Find where the given text appears and provide that cell's center as (X, Y) coordinate. 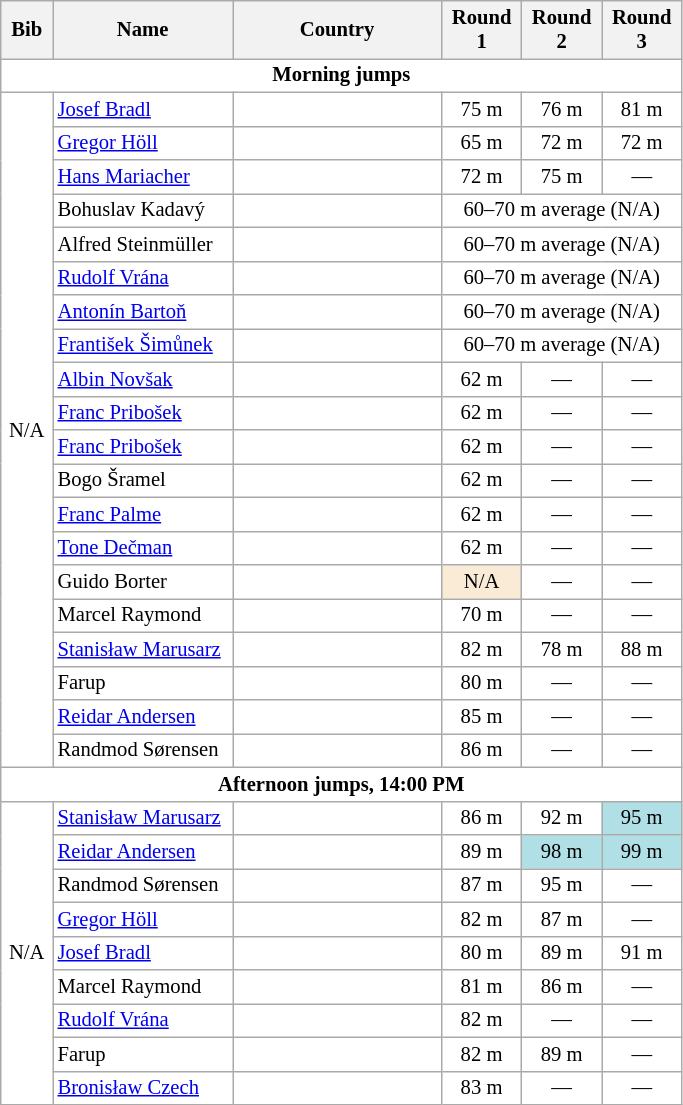
Tone Dečman (143, 548)
František Šimůnek (143, 345)
Alfred Steinmüller (143, 244)
Round 3 (642, 29)
85 m (482, 717)
65 m (482, 143)
Bogo Šramel (143, 480)
Country (338, 29)
Albin Novšak (143, 379)
Guido Borter (143, 581)
88 m (642, 649)
Morning jumps (342, 75)
70 m (482, 615)
78 m (562, 649)
Franc Palme (143, 514)
Round 2 (562, 29)
Round 1 (482, 29)
Hans Mariacher (143, 177)
92 m (562, 818)
83 m (482, 1088)
Afternoon jumps, 14:00 PM (342, 784)
Bib (27, 29)
Bohuslav Kadavý (143, 210)
Bronisław Czech (143, 1088)
99 m (642, 851)
Antonín Bartoň (143, 311)
91 m (642, 953)
76 m (562, 109)
98 m (562, 851)
Name (143, 29)
